Return the (X, Y) coordinate for the center point of the cell that contains the specified text.  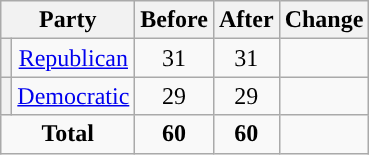
Change (324, 20)
Party (68, 20)
Before (174, 20)
After (246, 20)
Total (68, 134)
Republican (74, 58)
Democratic (74, 96)
